Return the (X, Y) coordinate for the center point of the cell that contains the specified text.  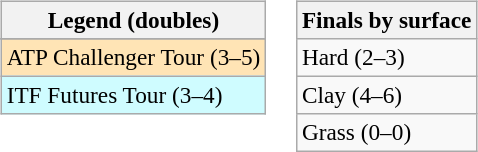
Legend (doubles) (133, 20)
ATP Challenger Tour (3–5) (133, 57)
Finals by surface (387, 20)
ITF Futures Tour (3–4) (133, 95)
Hard (2–3) (387, 57)
Grass (0–0) (387, 133)
Clay (4–6) (387, 95)
